From the cell containing the given text, extract its center point as [x, y] coordinate. 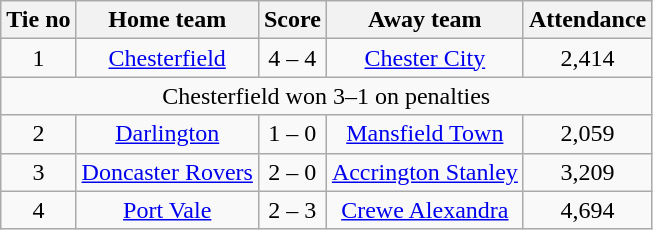
4 [38, 210]
Tie no [38, 20]
2,059 [587, 134]
Crewe Alexandra [424, 210]
4 – 4 [292, 58]
2 [38, 134]
Chesterfield [167, 58]
4,694 [587, 210]
Chester City [424, 58]
Port Vale [167, 210]
Accrington Stanley [424, 172]
2,414 [587, 58]
Home team [167, 20]
3,209 [587, 172]
1 [38, 58]
Chesterfield won 3–1 on penalties [326, 96]
3 [38, 172]
Mansfield Town [424, 134]
Attendance [587, 20]
1 – 0 [292, 134]
2 – 3 [292, 210]
Darlington [167, 134]
Doncaster Rovers [167, 172]
2 – 0 [292, 172]
Away team [424, 20]
Score [292, 20]
